Provide the (x, y) coordinate of the cell's center where the given text is located.  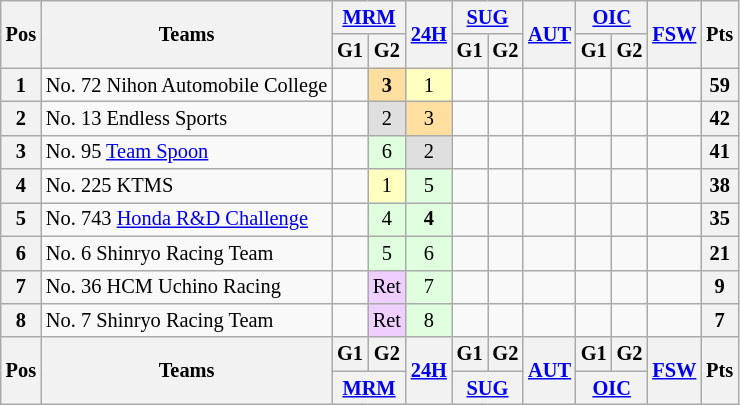
35 (720, 219)
No. 6 Shinryo Racing Team (186, 253)
No. 743 Honda R&D Challenge (186, 219)
No. 72 Nihon Automobile College (186, 85)
No. 225 KTMS (186, 186)
42 (720, 118)
No. 36 HCM Uchino Racing (186, 287)
9 (720, 287)
59 (720, 85)
41 (720, 152)
No. 13 Endless Sports (186, 118)
No. 7 Shinryo Racing Team (186, 320)
No. 95 Team Spoon (186, 152)
38 (720, 186)
21 (720, 253)
